For the text-containing cell, return its midpoint in (x, y) coordinate format. 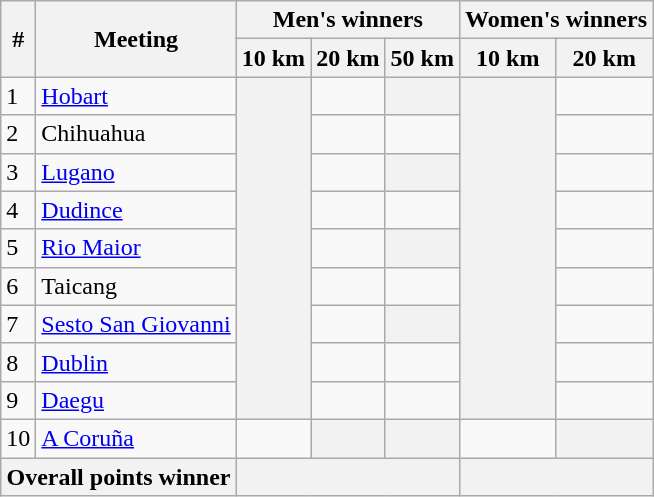
10 (18, 438)
Dudince (136, 210)
Overall points winner (118, 477)
Daegu (136, 400)
Sesto San Giovanni (136, 324)
Dublin (136, 362)
5 (18, 248)
Hobart (136, 96)
Women's winners (556, 20)
Men's winners (348, 20)
Chihuahua (136, 134)
4 (18, 210)
6 (18, 286)
Rio Maior (136, 248)
Lugano (136, 172)
9 (18, 400)
A Coruña (136, 438)
# (18, 39)
1 (18, 96)
3 (18, 172)
Meeting (136, 39)
7 (18, 324)
Taicang (136, 286)
50 km (422, 58)
8 (18, 362)
2 (18, 134)
